Search for the cell housing the specified text and yield its [X, Y] center coordinate. 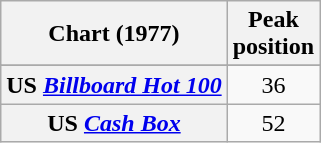
52 [273, 123]
US Billboard Hot 100 [114, 85]
36 [273, 85]
US Cash Box [114, 123]
Peakposition [273, 34]
Chart (1977) [114, 34]
